Find where the given text appears and provide that cell's center as (X, Y) coordinate. 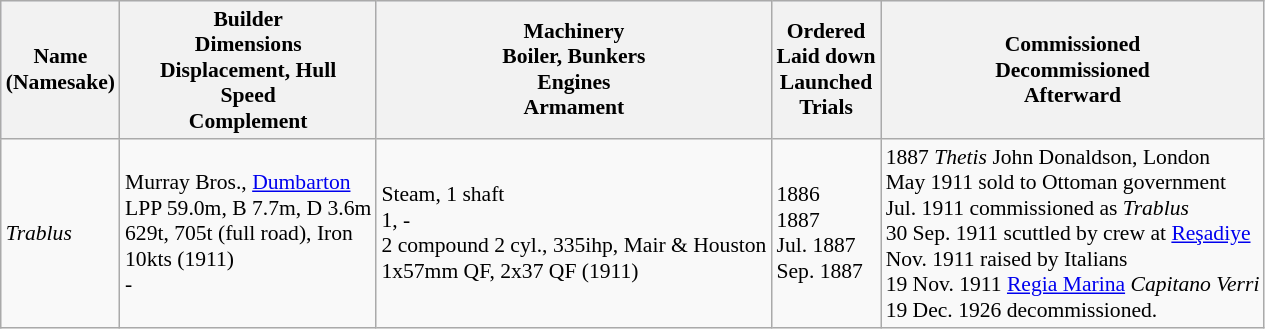
OrderedLaid downLaunchedTrials (826, 70)
18861887Jul. 1887Sep. 1887 (826, 234)
Steam, 1 shaft1, -2 compound 2 cyl., 335ihp, Mair & Houston1x57mm QF, 2x37 QF (1911) (574, 234)
MachineryBoiler, BunkersEnginesArmament (574, 70)
BuilderDimensionsDisplacement, HullSpeedComplement (248, 70)
Murray Bros., DumbartonLPP 59.0m, B 7.7m, D 3.6m629t, 705t (full road), Iron10kts (1911)- (248, 234)
Trablus (60, 234)
CommissionedDecommissionedAfterward (1073, 70)
Name(Namesake) (60, 70)
